Find where the given text appears and provide that cell's center as (x, y) coordinate. 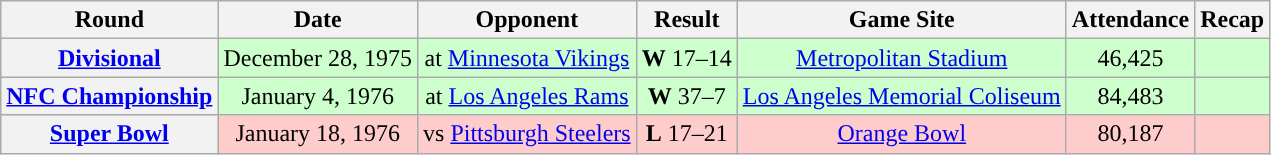
January 18, 1976 (318, 134)
NFC Championship (110, 96)
Orange Bowl (902, 134)
Date (318, 20)
Divisional (110, 58)
Result (686, 20)
84,483 (1130, 96)
Round (110, 20)
80,187 (1130, 134)
46,425 (1130, 58)
at Minnesota Vikings (528, 58)
Recap (1232, 20)
vs Pittsburgh Steelers (528, 134)
Los Angeles Memorial Coliseum (902, 96)
at Los Angeles Rams (528, 96)
W 37–7 (686, 96)
W 17–14 (686, 58)
Attendance (1130, 20)
Super Bowl (110, 134)
Game Site (902, 20)
December 28, 1975 (318, 58)
January 4, 1976 (318, 96)
Opponent (528, 20)
Metropolitan Stadium (902, 58)
L 17–21 (686, 134)
